Scan for the cell matching the given text and deliver its (X, Y) coordinate at center. 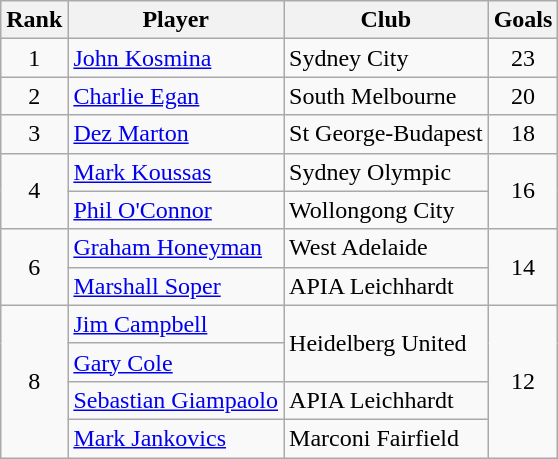
Phil O'Connor (176, 210)
Marconi Fairfield (386, 438)
Rank (34, 20)
Sydney Olympic (386, 172)
West Adelaide (386, 248)
Club (386, 20)
18 (523, 134)
Graham Honeyman (176, 248)
South Melbourne (386, 96)
Goals (523, 20)
14 (523, 267)
2 (34, 96)
Wollongong City (386, 210)
1 (34, 58)
Marshall Soper (176, 286)
Mark Koussas (176, 172)
Charlie Egan (176, 96)
4 (34, 191)
Gary Cole (176, 362)
Dez Marton (176, 134)
3 (34, 134)
Sydney City (386, 58)
St George-Budapest (386, 134)
Player (176, 20)
Sebastian Giampaolo (176, 400)
16 (523, 191)
12 (523, 381)
8 (34, 381)
6 (34, 267)
20 (523, 96)
Mark Jankovics (176, 438)
Heidelberg United (386, 343)
23 (523, 58)
Jim Campbell (176, 324)
John Kosmina (176, 58)
